Detect which cell encompasses the target text, then output its [x, y] center coordinate. 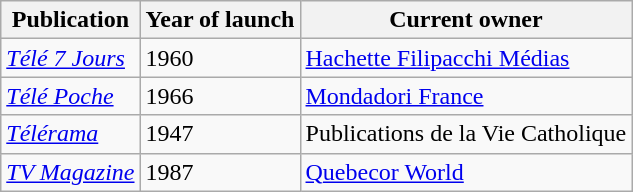
1966 [220, 96]
Publications de la Vie Catholique [466, 134]
Télérama [70, 134]
Télé Poche [70, 96]
Year of launch [220, 20]
1947 [220, 134]
TV Magazine [70, 172]
Publication [70, 20]
1960 [220, 58]
1987 [220, 172]
Mondadori France [466, 96]
Hachette Filipacchi Médias [466, 58]
Quebecor World [466, 172]
Current owner [466, 20]
Télé 7 Jours [70, 58]
